Determine the [X, Y] coordinate at the center of the cell enclosing the given text.  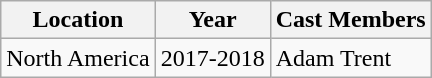
Year [212, 20]
Adam Trent [350, 58]
Location [78, 20]
Cast Members [350, 20]
2017-2018 [212, 58]
North America [78, 58]
